Search for the cell housing the specified text and yield its [x, y] center coordinate. 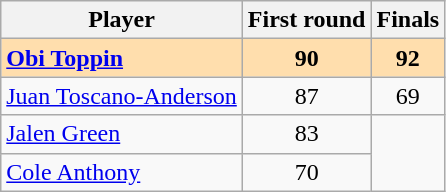
Juan Toscano-Anderson [122, 96]
Jalen Green [122, 134]
90 [306, 58]
69 [408, 96]
Cole Anthony [122, 172]
Obi Toppin [122, 58]
Player [122, 20]
Finals [408, 20]
First round [306, 20]
92 [408, 58]
70 [306, 172]
83 [306, 134]
87 [306, 96]
